Find where the given text appears and provide that cell's center as [x, y] coordinate. 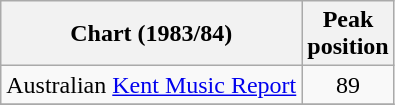
89 [348, 85]
Chart (1983/84) [152, 34]
Australian Kent Music Report [152, 85]
Peakposition [348, 34]
